Return the [x, y] coordinate for the center point of the cell that contains the specified text.  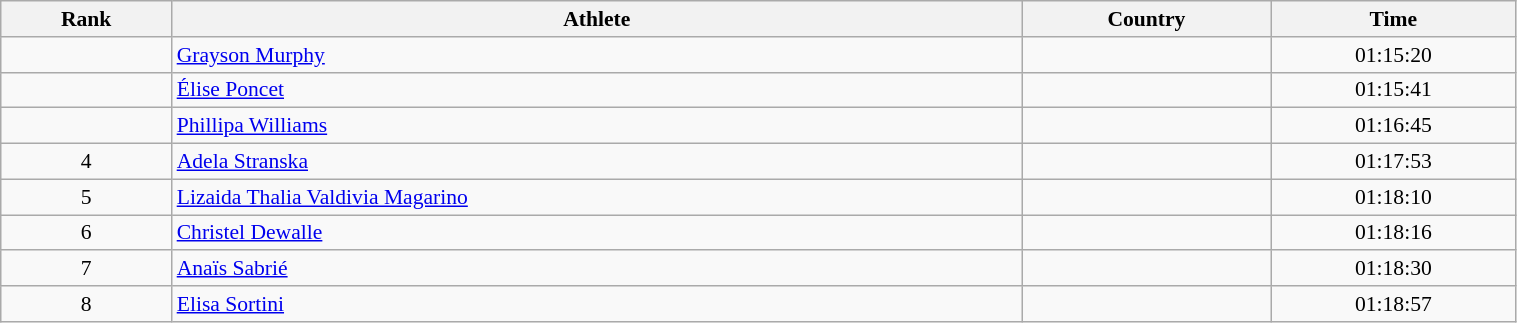
4 [86, 162]
Lizaida Thalia Valdivia Magarino [597, 197]
01:18:30 [1394, 269]
Country [1146, 19]
8 [86, 304]
Christel Dewalle [597, 233]
01:17:53 [1394, 162]
01:18:16 [1394, 233]
Élise Poncet [597, 90]
7 [86, 269]
01:18:57 [1394, 304]
01:15:20 [1394, 55]
5 [86, 197]
Time [1394, 19]
01:18:10 [1394, 197]
Adela Stranska [597, 162]
Phillipa Williams [597, 126]
Grayson Murphy [597, 55]
Anaïs Sabrié [597, 269]
01:16:45 [1394, 126]
Rank [86, 19]
6 [86, 233]
Elisa Sortini [597, 304]
Athlete [597, 19]
01:15:41 [1394, 90]
